For the text-containing cell, return its midpoint in [x, y] coordinate format. 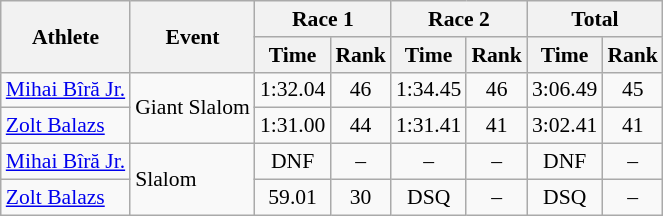
Race 2 [459, 19]
Total [595, 19]
Giant Slalom [192, 108]
Race 1 [323, 19]
1:34.45 [428, 90]
Athlete [66, 36]
1:31.00 [292, 126]
44 [360, 126]
45 [632, 90]
3:02.41 [564, 126]
30 [360, 197]
3:06.49 [564, 90]
Event [192, 36]
1:32.04 [292, 90]
59.01 [292, 197]
Slalom [192, 180]
1:31.41 [428, 126]
